Capture the cell that displays the provided text and extract its [X, Y] central coordinate. 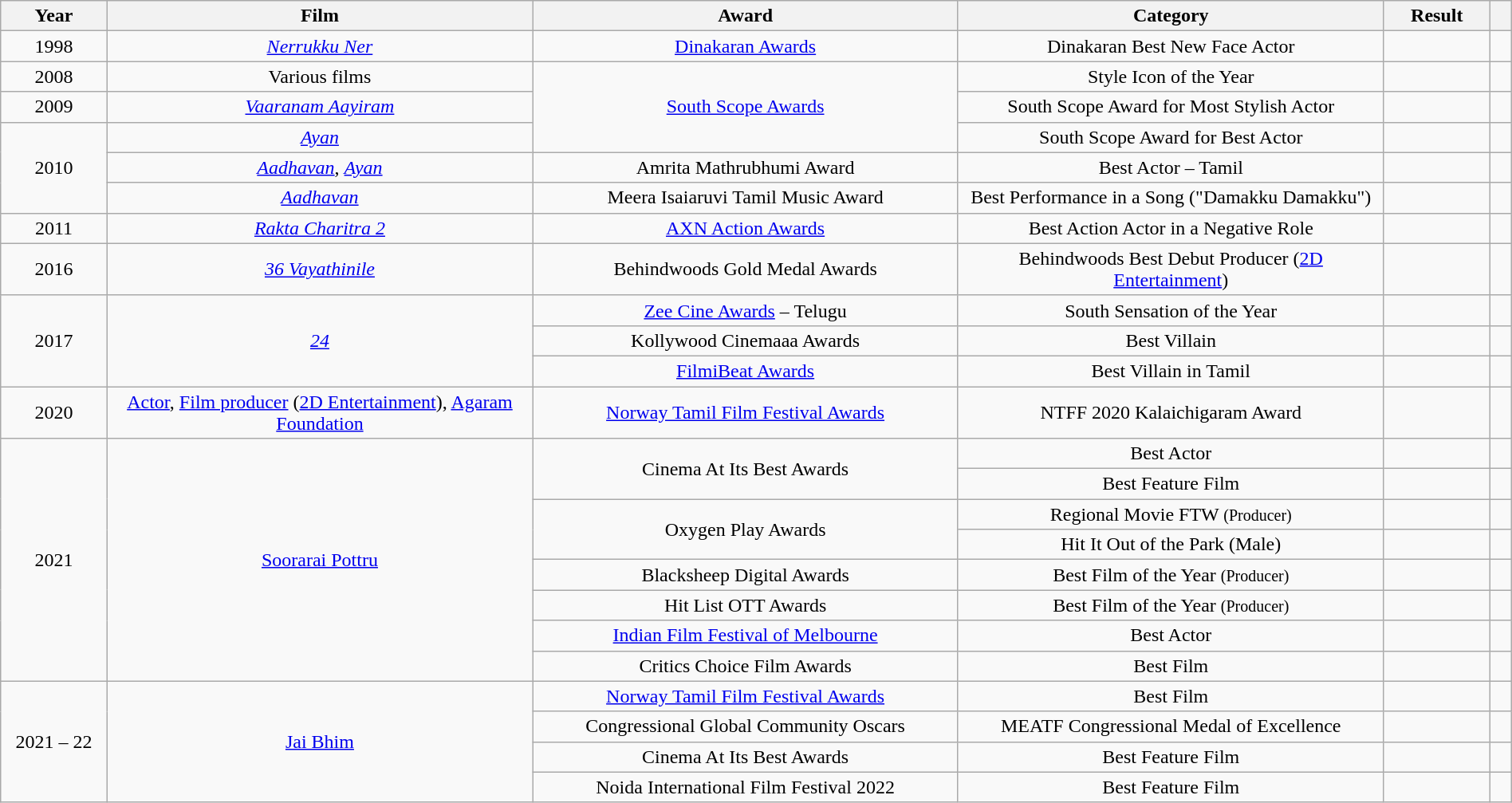
Film [320, 16]
MEATF Congressional Medal of Excellence [1171, 726]
Dinakaran Best New Face Actor [1171, 46]
2017 [54, 340]
2011 [54, 228]
Best Performance in a Song ("Damakku Damakku") [1171, 198]
Behindwoods Best Debut Producer (2D Entertainment) [1171, 270]
Best Actor – Tamil [1171, 167]
Category [1171, 16]
2016 [54, 270]
Rakta Charitra 2 [320, 228]
Best Villain in Tamil [1171, 371]
Vaaranam Aayiram [320, 107]
South Scope Awards [746, 107]
Hit It Out of the Park (Male) [1171, 545]
Congressional Global Community Oscars [746, 726]
Award [746, 16]
Blacksheep Digital Awards [746, 575]
South Scope Award for Most Stylish Actor [1171, 107]
NTFF 2020 Kalaichigaram Award [1171, 411]
South Scope Award for Best Actor [1171, 137]
Amrita Mathrubhumi Award [746, 167]
Best Action Actor in a Negative Role [1171, 228]
Oxygen Play Awards [746, 529]
Hit List OTT Awards [746, 605]
Behindwoods Gold Medal Awards [746, 270]
Meera Isaiaruvi Tamil Music Award [746, 198]
Zee Cine Awards – Telugu [746, 310]
Year [54, 16]
Regional Movie FTW (Producer) [1171, 514]
2010 [54, 167]
AXN Action Awards [746, 228]
Noida International Film Festival 2022 [746, 787]
Indian Film Festival of Melbourne [746, 636]
Critics Choice Film Awards [746, 666]
2008 [54, 77]
Ayan [320, 137]
Kollywood Cinemaaa Awards [746, 340]
2020 [54, 411]
FilmiBeat Awards [746, 371]
Nerrukku Ner [320, 46]
1998 [54, 46]
Style Icon of the Year [1171, 77]
Soorarai Pottru [320, 560]
Jai Bhim [320, 742]
2021 [54, 560]
2009 [54, 107]
24 [320, 340]
Aadhavan, Ayan [320, 167]
South Sensation of the Year [1171, 310]
Actor, Film producer (2D Entertainment), Agaram Foundation [320, 411]
Result [1437, 16]
Dinakaran Awards [746, 46]
Aadhavan [320, 198]
Best Villain [1171, 340]
36 Vayathinile [320, 270]
Various films [320, 77]
2021 – 22 [54, 742]
